Locate the cell with the specified text and output its (X, Y) center coordinate. 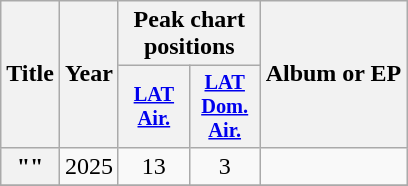
2025 (88, 166)
Album or EP (334, 74)
Year (88, 74)
3 (224, 166)
13 (154, 166)
Title (30, 74)
"" (30, 166)
LATAir. (154, 107)
Peak chart positions (189, 34)
LATDom.Air. (224, 107)
